Provide the [x, y] coordinate of the cell's center where the given text is located.  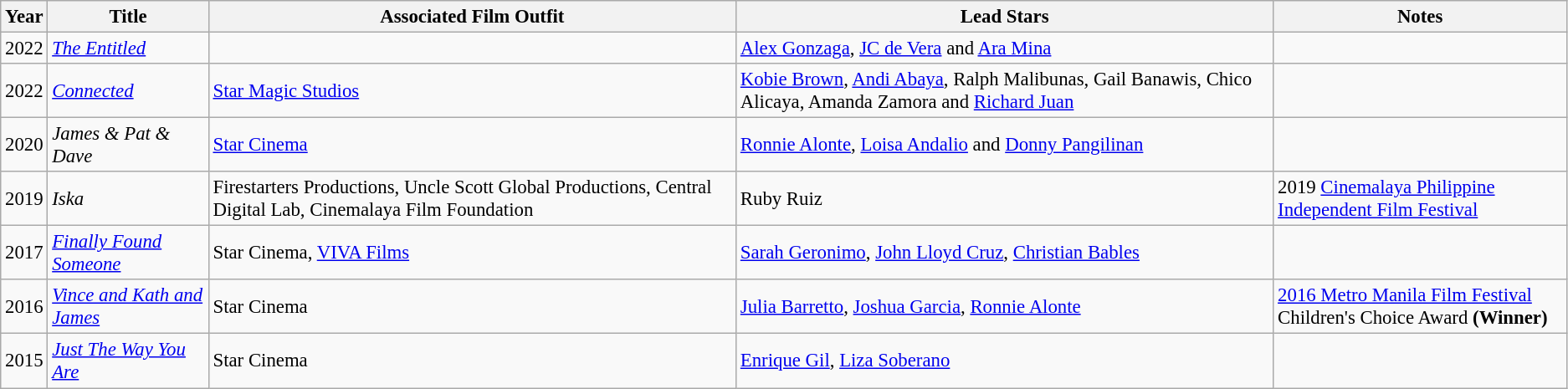
Associated Film Outfit [472, 17]
Kobie Brown, Andi Abaya, Ralph Malibunas, Gail Banawis, Chico Alicaya, Amanda Zamora and Richard Juan [1005, 90]
Title [128, 17]
Julia Barretto, Joshua Garcia, Ronnie Alonte [1005, 306]
2015 [24, 361]
2016 Metro Manila Film Festival Children's Choice Award (Winner) [1421, 306]
2019 [24, 199]
Sarah Geronimo, John Lloyd Cruz, Christian Bables [1005, 253]
Star Magic Studios [472, 90]
Finally Found Someone [128, 253]
2020 [24, 146]
Ruby Ruiz [1005, 199]
Notes [1421, 17]
Ronnie Alonte, Loisa Andalio and Donny Pangilinan [1005, 146]
Star Cinema, VIVA Films [472, 253]
Firestarters Productions, Uncle Scott Global Productions, Central Digital Lab, Cinemalaya Film Foundation [472, 199]
Iska [128, 199]
Year [24, 17]
Alex Gonzaga, JC de Vera and Ara Mina [1005, 49]
2017 [24, 253]
Enrique Gil, Liza Soberano [1005, 361]
Connected [128, 90]
2019 Cinemalaya Philippine Independent Film Festival [1421, 199]
Vince and Kath and James [128, 306]
2016 [24, 306]
Lead Stars [1005, 17]
The Entitled [128, 49]
Just The Way You Are [128, 361]
James & Pat & Dave [128, 146]
